Return (x, y) of the center of cell containing provided text 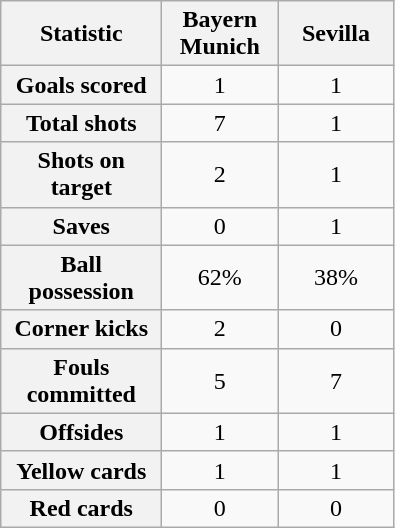
Sevilla (336, 34)
Goals scored (82, 85)
Ball possession (82, 278)
Shots on target (82, 174)
Bayern Munich (220, 34)
Corner kicks (82, 329)
38% (336, 278)
Yellow cards (82, 470)
5 (220, 380)
Saves (82, 226)
Offsides (82, 432)
Statistic (82, 34)
Fouls committed (82, 380)
Total shots (82, 123)
Red cards (82, 508)
62% (220, 278)
